Pinpoint the cell where the given text exists, returning its (X, Y) midpoint coordinate. 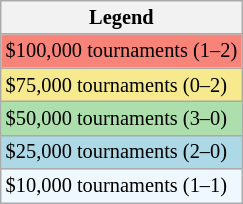
$50,000 tournaments (3–0) (122, 118)
Legend (122, 17)
$100,000 tournaments (1–2) (122, 51)
$10,000 tournaments (1–1) (122, 186)
$25,000 tournaments (2–0) (122, 152)
$75,000 tournaments (0–2) (122, 85)
